Capture the cell that displays the provided text and extract its [X, Y] central coordinate. 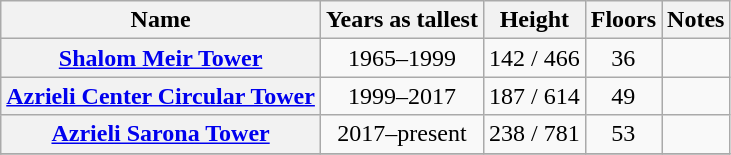
36 [623, 58]
Notes [696, 20]
Years as tallest [402, 20]
187 / 614 [534, 96]
1999–2017 [402, 96]
Floors [623, 20]
142 / 466 [534, 58]
49 [623, 96]
238 / 781 [534, 134]
Azrieli Center Circular Tower [161, 96]
2017–present [402, 134]
53 [623, 134]
Name [161, 20]
Height [534, 20]
1965–1999 [402, 58]
Azrieli Sarona Tower [161, 134]
Shalom Meir Tower [161, 58]
